Provide the [X, Y] coordinate of the cell's center where the given text is located.  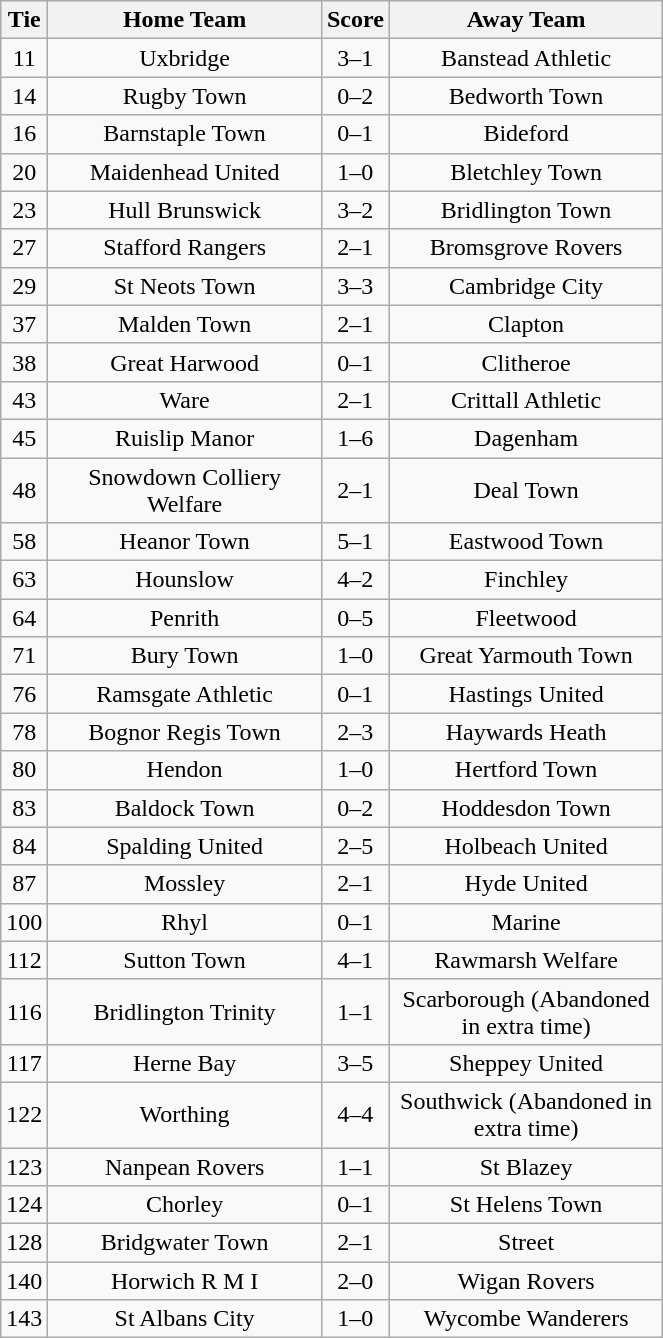
112 [24, 960]
Sutton Town [185, 960]
5–1 [355, 542]
Hendon [185, 770]
122 [24, 1114]
Bridgwater Town [185, 1243]
Wycombe Wanderers [526, 1319]
St Neots Town [185, 286]
Hastings United [526, 694]
63 [24, 580]
4–4 [355, 1114]
Stafford Rangers [185, 248]
Bromsgrove Rovers [526, 248]
St Albans City [185, 1319]
2–5 [355, 846]
11 [24, 58]
0–5 [355, 618]
Clapton [526, 324]
Ware [185, 400]
Hoddesdon Town [526, 808]
83 [24, 808]
123 [24, 1167]
87 [24, 884]
Eastwood Town [526, 542]
Southwick (Abandoned in extra time) [526, 1114]
Street [526, 1243]
Great Yarmouth Town [526, 656]
3–3 [355, 286]
Mossley [185, 884]
Dagenham [526, 438]
Clitheroe [526, 362]
Spalding United [185, 846]
Malden Town [185, 324]
Heanor Town [185, 542]
Nanpean Rovers [185, 1167]
117 [24, 1063]
80 [24, 770]
29 [24, 286]
Maidenhead United [185, 172]
58 [24, 542]
Marine [526, 922]
Herne Bay [185, 1063]
Great Harwood [185, 362]
Bridlington Trinity [185, 1012]
Rugby Town [185, 96]
3–5 [355, 1063]
Crittall Athletic [526, 400]
Bognor Regis Town [185, 732]
23 [24, 210]
Snowdown Colliery Welfare [185, 490]
Bletchley Town [526, 172]
Holbeach United [526, 846]
Banstead Athletic [526, 58]
Horwich R M I [185, 1281]
Bedworth Town [526, 96]
Hertford Town [526, 770]
Baldock Town [185, 808]
76 [24, 694]
116 [24, 1012]
Ruislip Manor [185, 438]
124 [24, 1205]
Hull Brunswick [185, 210]
Worthing [185, 1114]
Fleetwood [526, 618]
Bridlington Town [526, 210]
St Helens Town [526, 1205]
64 [24, 618]
45 [24, 438]
71 [24, 656]
Hyde United [526, 884]
27 [24, 248]
140 [24, 1281]
Ramsgate Athletic [185, 694]
16 [24, 134]
Deal Town [526, 490]
Rhyl [185, 922]
43 [24, 400]
Chorley [185, 1205]
1–6 [355, 438]
Rawmarsh Welfare [526, 960]
Barnstaple Town [185, 134]
Away Team [526, 20]
78 [24, 732]
3–2 [355, 210]
Wigan Rovers [526, 1281]
Hounslow [185, 580]
Home Team [185, 20]
Cambridge City [526, 286]
Bury Town [185, 656]
84 [24, 846]
Uxbridge [185, 58]
2–0 [355, 1281]
128 [24, 1243]
Penrith [185, 618]
Tie [24, 20]
3–1 [355, 58]
St Blazey [526, 1167]
2–3 [355, 732]
Bideford [526, 134]
4–2 [355, 580]
143 [24, 1319]
38 [24, 362]
20 [24, 172]
Sheppey United [526, 1063]
Score [355, 20]
Finchley [526, 580]
37 [24, 324]
Scarborough (Abandoned in extra time) [526, 1012]
4–1 [355, 960]
Haywards Heath [526, 732]
14 [24, 96]
48 [24, 490]
100 [24, 922]
